From the cell containing the given text, extract its center point as (x, y) coordinate. 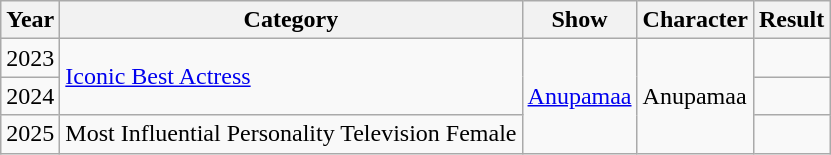
2025 (30, 134)
2024 (30, 96)
Category (291, 20)
Most Influential Personality Television Female (291, 134)
2023 (30, 58)
Character (695, 20)
Result (791, 20)
Show (580, 20)
Year (30, 20)
Iconic Best Actress (291, 77)
